For the text-containing cell, return its midpoint in (X, Y) coordinate format. 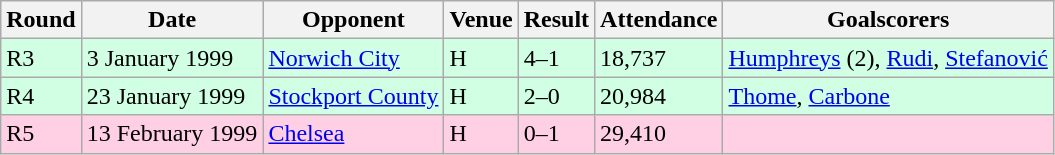
18,737 (659, 58)
4–1 (556, 58)
13 February 1999 (172, 134)
20,984 (659, 96)
Attendance (659, 20)
Venue (481, 20)
Humphreys (2), Rudi, Stefanović (888, 58)
Chelsea (354, 134)
R5 (41, 134)
Opponent (354, 20)
R3 (41, 58)
Round (41, 20)
Stockport County (354, 96)
2–0 (556, 96)
Norwich City (354, 58)
R4 (41, 96)
23 January 1999 (172, 96)
0–1 (556, 134)
Goalscorers (888, 20)
Thome, Carbone (888, 96)
3 January 1999 (172, 58)
Date (172, 20)
29,410 (659, 134)
Result (556, 20)
